Capture the cell that displays the provided text and extract its (x, y) central coordinate. 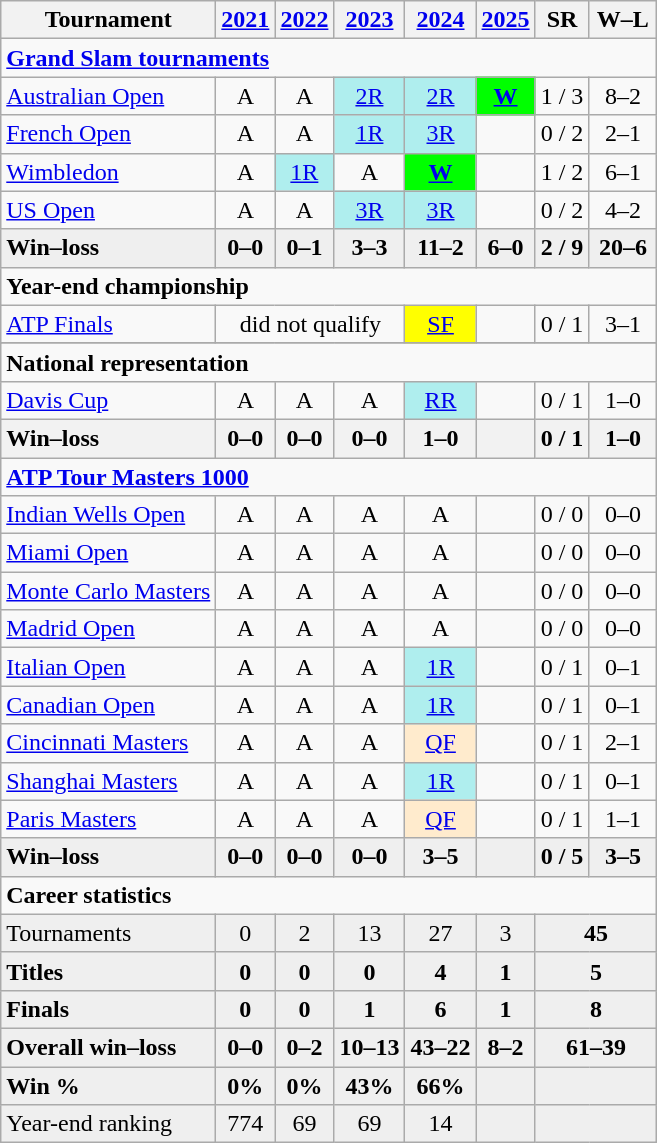
Cincinnati Masters (108, 743)
4–2 (623, 210)
Grand Slam tournaments (329, 58)
ATP Finals (108, 324)
Year-end championship (329, 286)
2024 (440, 20)
1 / 3 (562, 96)
20–6 (623, 248)
French Open (108, 134)
13 (370, 933)
45 (596, 933)
National representation (329, 362)
Tournament (108, 20)
61–39 (596, 1047)
6 (440, 1009)
Win % (108, 1085)
Canadian Open (108, 705)
Shanghai Masters (108, 781)
Tournaments (108, 933)
Paris Masters (108, 819)
Madrid Open (108, 629)
RR (440, 400)
3 (506, 933)
W–L (623, 20)
did not qualify (310, 324)
6–1 (623, 172)
774 (246, 1124)
Italian Open (108, 667)
43% (370, 1085)
66% (440, 1085)
1 / 2 (562, 172)
Australian Open (108, 96)
43–22 (440, 1047)
14 (440, 1124)
Wimbledon (108, 172)
11–2 (440, 248)
8 (596, 1009)
0–2 (304, 1047)
2021 (246, 20)
6–0 (506, 248)
Finals (108, 1009)
0 / 5 (562, 857)
2025 (506, 20)
2023 (370, 20)
1–1 (623, 819)
3–3 (370, 248)
2 (304, 933)
27 (440, 933)
ATP Tour Masters 1000 (329, 477)
Davis Cup (108, 400)
Career statistics (329, 895)
2 / 9 (562, 248)
Monte Carlo Masters (108, 591)
3–1 (623, 324)
5 (596, 971)
Year-end ranking (108, 1124)
Miami Open (108, 553)
SF (440, 324)
Titles (108, 971)
SR (562, 20)
10–13 (370, 1047)
2022 (304, 20)
4 (440, 971)
Indian Wells Open (108, 515)
US Open (108, 210)
Overall win–loss (108, 1047)
